Return the [X, Y] coordinate for the center point of the cell that contains the specified text.  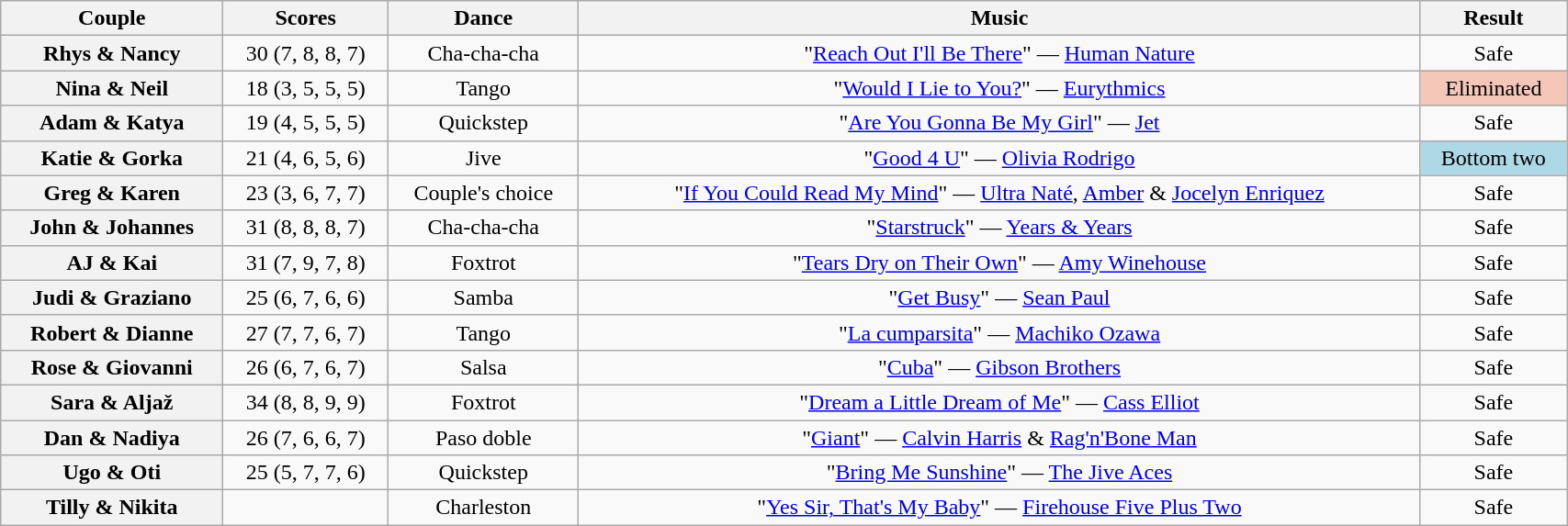
"Would I Lie to You?" — Eurythmics [999, 88]
Couple [112, 18]
"Reach Out I'll Be There" — Human Nature [999, 53]
Adam & Katya [112, 123]
Bottom two [1494, 158]
Sara & Aljaž [112, 402]
27 (7, 7, 6, 7) [306, 332]
31 (7, 9, 7, 8) [306, 263]
Judi & Graziano [112, 297]
30 (7, 8, 8, 7) [306, 53]
Greg & Karen [112, 193]
"Get Busy" — Sean Paul [999, 297]
Ugo & Oti [112, 473]
"La cumparsita" — Machiko Ozawa [999, 332]
Dance [483, 18]
Katie & Gorka [112, 158]
34 (8, 8, 9, 9) [306, 402]
Music [999, 18]
Jive [483, 158]
Eliminated [1494, 88]
Paso doble [483, 438]
"Dream a Little Dream of Me" — Cass Elliot [999, 402]
Salsa [483, 367]
"Tears Dry on Their Own" — Amy Winehouse [999, 263]
18 (3, 5, 5, 5) [306, 88]
Nina & Neil [112, 88]
"Giant" — Calvin Harris & Rag'n'Bone Man [999, 438]
Robert & Dianne [112, 332]
"Starstruck" — Years & Years [999, 228]
Result [1494, 18]
"If You Could Read My Mind" — Ultra Naté, Amber & Jocelyn Enriquez [999, 193]
19 (4, 5, 5, 5) [306, 123]
21 (4, 6, 5, 6) [306, 158]
John & Johannes [112, 228]
"Good 4 U" — Olivia Rodrigo [999, 158]
Scores [306, 18]
23 (3, 6, 7, 7) [306, 193]
AJ & Kai [112, 263]
Samba [483, 297]
"Bring Me Sunshine" — The Jive Aces [999, 473]
Rhys & Nancy [112, 53]
31 (8, 8, 8, 7) [306, 228]
Rose & Giovanni [112, 367]
25 (6, 7, 6, 6) [306, 297]
26 (6, 7, 6, 7) [306, 367]
"Cuba" — Gibson Brothers [999, 367]
"Yes Sir, That's My Baby" — Firehouse Five Plus Two [999, 508]
Dan & Nadiya [112, 438]
Couple's choice [483, 193]
"Are You Gonna Be My Girl" — Jet [999, 123]
26 (7, 6, 6, 7) [306, 438]
25 (5, 7, 7, 6) [306, 473]
Charleston [483, 508]
Tilly & Nikita [112, 508]
